Extract the [x, y] coordinate from the center of the cell holding the provided text.  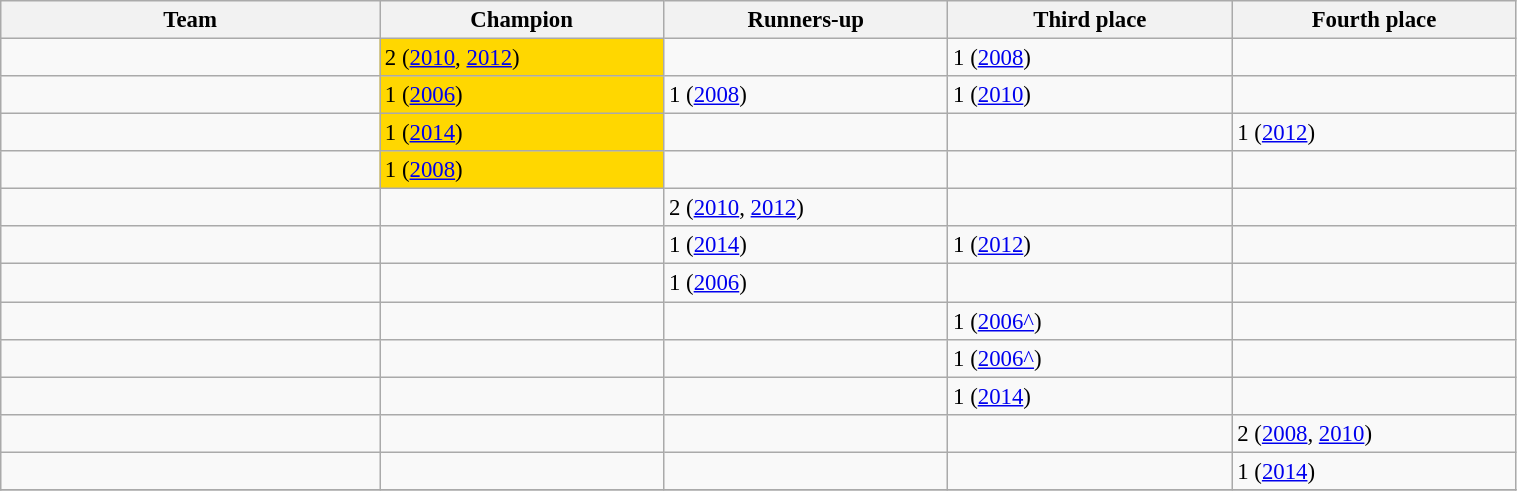
Fourth place [1374, 20]
Third place [1090, 20]
Team [190, 20]
1 (2010) [1090, 95]
2 (2008, 2010) [1374, 433]
Champion [522, 20]
Runners-up [806, 20]
